For the text-containing cell, return its midpoint in (x, y) coordinate format. 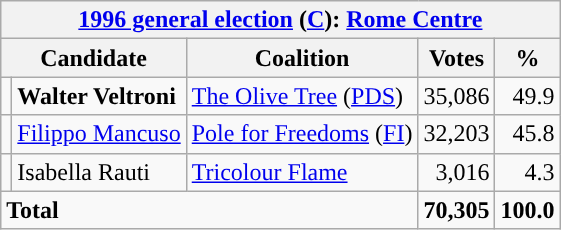
3,016 (456, 172)
32,203 (456, 134)
Total (210, 210)
Isabella Rauti (99, 172)
100.0 (528, 210)
Candidate (94, 58)
Walter Veltroni (99, 96)
35,086 (456, 96)
The Olive Tree (PDS) (302, 96)
Filippo Mancuso (99, 134)
1996 general election (C): Rome Centre (280, 20)
49.9 (528, 96)
70,305 (456, 210)
Pole for Freedoms (FI) (302, 134)
45.8 (528, 134)
Votes (456, 58)
Tricolour Flame (302, 172)
4.3 (528, 172)
Coalition (302, 58)
% (528, 58)
